Find where the given text appears and provide that cell's center as (X, Y) coordinate. 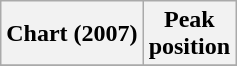
Peakposition (189, 34)
Chart (2007) (72, 34)
